Find where the given text appears and provide that cell's center as [X, Y] coordinate. 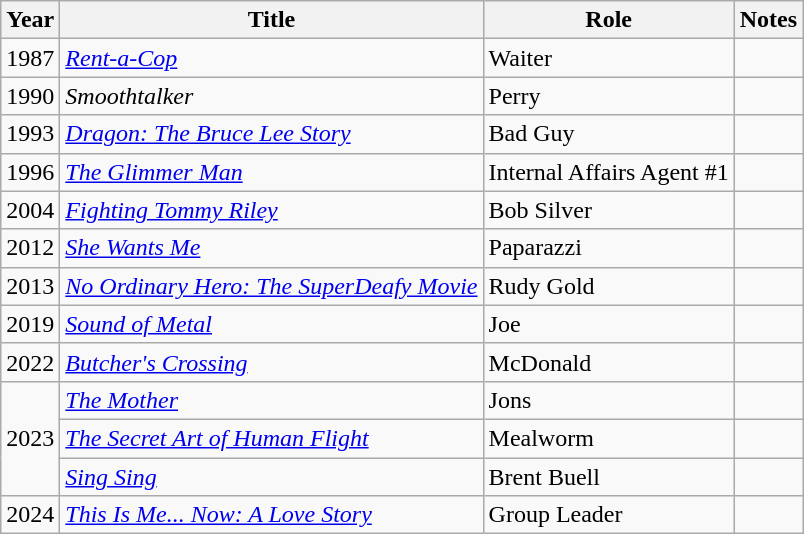
Group Leader [608, 515]
This Is Me... Now: A Love Story [272, 515]
Waiter [608, 58]
1993 [30, 134]
McDonald [608, 362]
Paparazzi [608, 248]
Notes [768, 20]
2012 [30, 248]
1996 [30, 172]
Rent-a-Cop [272, 58]
Brent Buell [608, 477]
2024 [30, 515]
No Ordinary Hero: The SuperDeafy Movie [272, 286]
The Secret Art of Human Flight [272, 438]
1987 [30, 58]
The Glimmer Man [272, 172]
Joe [608, 324]
2019 [30, 324]
She Wants Me [272, 248]
The Mother [272, 400]
Smoothtalker [272, 96]
Bob Silver [608, 210]
2004 [30, 210]
2022 [30, 362]
Role [608, 20]
Fighting Tommy Riley [272, 210]
Sound of Metal [272, 324]
Internal Affairs Agent #1 [608, 172]
Sing Sing [272, 477]
2023 [30, 438]
Year [30, 20]
Perry [608, 96]
Title [272, 20]
Rudy Gold [608, 286]
Mealworm [608, 438]
1990 [30, 96]
Dragon: The Bruce Lee Story [272, 134]
Jons [608, 400]
Butcher's Crossing [272, 362]
2013 [30, 286]
Bad Guy [608, 134]
